Search for the cell housing the specified text and yield its [x, y] center coordinate. 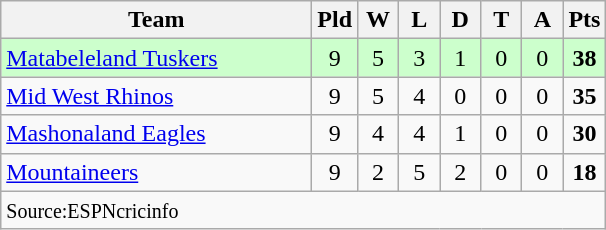
Mashonaland Eagles [156, 134]
Source:ESPNcricinfo [304, 210]
38 [584, 58]
A [542, 20]
Pld [335, 20]
Team [156, 20]
Matabeleland Tuskers [156, 58]
L [420, 20]
Mountaineers [156, 172]
3 [420, 58]
W [378, 20]
Pts [584, 20]
T [502, 20]
Mid West Rhinos [156, 96]
18 [584, 172]
D [460, 20]
30 [584, 134]
35 [584, 96]
